Pinpoint the cell where the given text exists, returning its [x, y] midpoint coordinate. 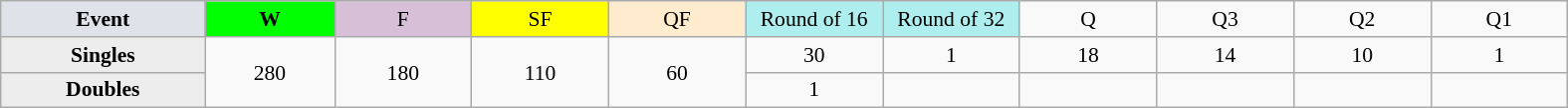
Q [1088, 19]
Q2 [1362, 19]
280 [270, 72]
Round of 16 [814, 19]
Q1 [1499, 19]
110 [541, 72]
QF [677, 19]
F [403, 19]
Event [104, 19]
Singles [104, 55]
Round of 32 [951, 19]
30 [814, 55]
SF [541, 19]
W [270, 19]
18 [1088, 55]
60 [677, 72]
180 [403, 72]
Doubles [104, 90]
10 [1362, 55]
14 [1226, 55]
Q3 [1226, 19]
